Scan for the cell matching the given text and deliver its [x, y] coordinate at center. 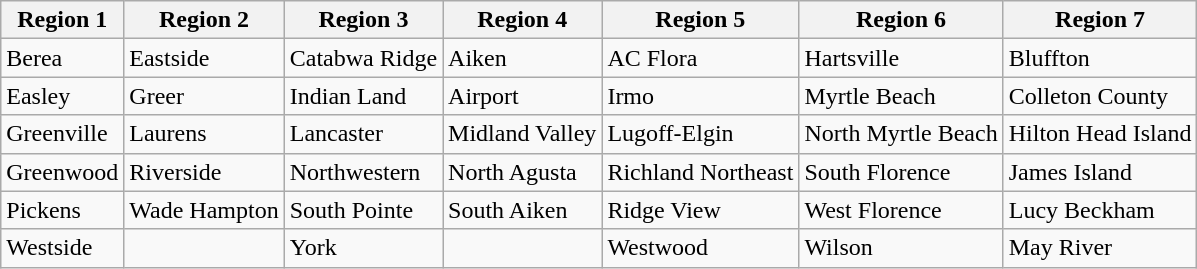
Richland Northeast [700, 172]
Myrtle Beach [901, 96]
South Aiken [522, 210]
Wilson [901, 248]
Hartsville [901, 58]
James Island [1100, 172]
Lucy Beckham [1100, 210]
Berea [62, 58]
Indian Land [363, 96]
Riverside [204, 172]
Airport [522, 96]
South Pointe [363, 210]
Eastside [204, 58]
AC Flora [700, 58]
May River [1100, 248]
Region 5 [700, 20]
Region 7 [1100, 20]
Ridge View [700, 210]
Region 6 [901, 20]
Region 3 [363, 20]
York [363, 248]
Pickens [62, 210]
Irmo [700, 96]
Lancaster [363, 134]
Easley [62, 96]
North Myrtle Beach [901, 134]
West Florence [901, 210]
Greenville [62, 134]
Westside [62, 248]
Midland Valley [522, 134]
Region 4 [522, 20]
Wade Hampton [204, 210]
Aiken [522, 58]
Greer [204, 96]
North Agusta [522, 172]
Westwood [700, 248]
Hilton Head Island [1100, 134]
Region 2 [204, 20]
Northwestern [363, 172]
Bluffton [1100, 58]
Catabwa Ridge [363, 58]
Colleton County [1100, 96]
Region 1 [62, 20]
Greenwood [62, 172]
South Florence [901, 172]
Lugoff-Elgin [700, 134]
Laurens [204, 134]
